Determine the [X, Y] coordinate at the center of the cell enclosing the given text.  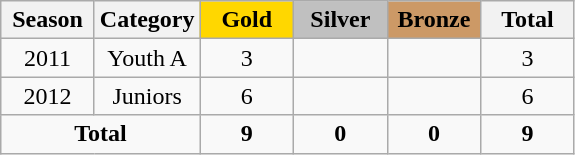
Gold [247, 20]
Season [48, 20]
2012 [48, 96]
Category [147, 20]
2011 [48, 58]
Bronze [434, 20]
Silver [341, 20]
Youth A [147, 58]
Juniors [147, 96]
